Return (X, Y) of the center of cell containing provided text 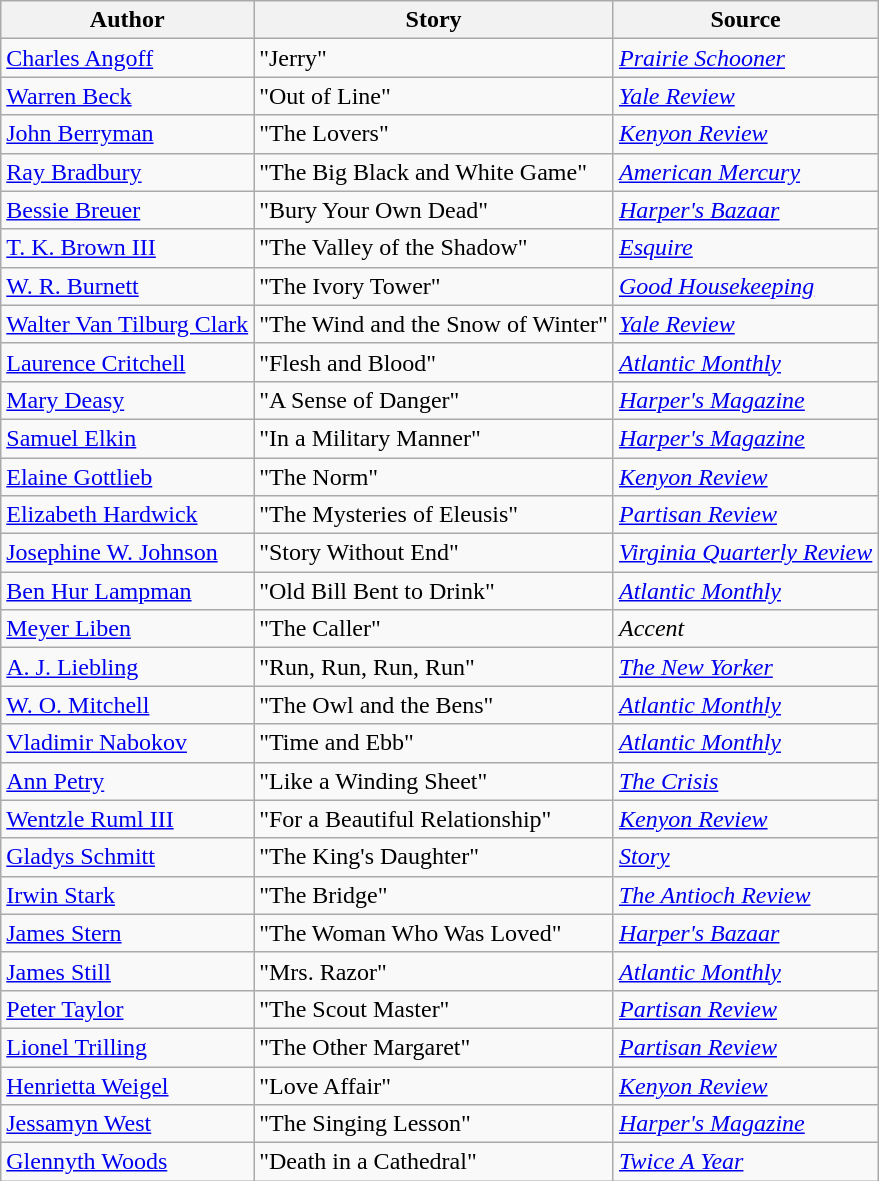
James Still (128, 971)
"Death in a Cathedral" (434, 1162)
"The Woman Who Was Loved" (434, 933)
Jessamyn West (128, 1124)
Henrietta Weigel (128, 1085)
Vladimir Nabokov (128, 743)
Twice A Year (745, 1162)
Peter Taylor (128, 1009)
Ann Petry (128, 781)
W. O. Mitchell (128, 705)
Charles Angoff (128, 58)
"The Wind and the Snow of Winter" (434, 324)
"The Valley of the Shadow" (434, 248)
"Mrs. Razor" (434, 971)
"Love Affair" (434, 1085)
Good Housekeeping (745, 286)
American Mercury (745, 172)
Source (745, 20)
Warren Beck (128, 96)
Virginia Quarterly Review (745, 553)
"In a Military Manner" (434, 438)
"Old Bill Bent to Drink" (434, 591)
"Bury Your Own Dead" (434, 210)
"The Big Black and White Game" (434, 172)
"Story Without End" (434, 553)
"Run, Run, Run, Run" (434, 667)
"The Ivory Tower" (434, 286)
"The Lovers" (434, 134)
T. K. Brown III (128, 248)
Elizabeth Hardwick (128, 515)
Irwin Stark (128, 895)
John Berryman (128, 134)
Ben Hur Lampman (128, 591)
"Time and Ebb" (434, 743)
Josephine W. Johnson (128, 553)
Accent (745, 629)
Meyer Liben (128, 629)
"The King's Daughter" (434, 857)
"A Sense of Danger" (434, 400)
Elaine Gottlieb (128, 477)
"The Mysteries of Eleusis" (434, 515)
James Stern (128, 933)
Walter Van Tilburg Clark (128, 324)
"The Caller" (434, 629)
"Out of Line" (434, 96)
Ray Bradbury (128, 172)
Wentzle Ruml III (128, 819)
"The Other Margaret" (434, 1047)
Author (128, 20)
"The Norm" (434, 477)
A. J. Liebling (128, 667)
"Jerry" (434, 58)
"The Singing Lesson" (434, 1124)
"For a Beautiful Relationship" (434, 819)
Laurence Critchell (128, 362)
Samuel Elkin (128, 438)
W. R. Burnett (128, 286)
Prairie Schooner (745, 58)
"The Bridge" (434, 895)
Gladys Schmitt (128, 857)
"Like a Winding Sheet" (434, 781)
Esquire (745, 248)
The Crisis (745, 781)
Bessie Breuer (128, 210)
Mary Deasy (128, 400)
Lionel Trilling (128, 1047)
"Flesh and Blood" (434, 362)
"The Owl and the Bens" (434, 705)
The New Yorker (745, 667)
"The Scout Master" (434, 1009)
Glennyth Woods (128, 1162)
The Antioch Review (745, 895)
